Capture the cell that displays the provided text and extract its (x, y) central coordinate. 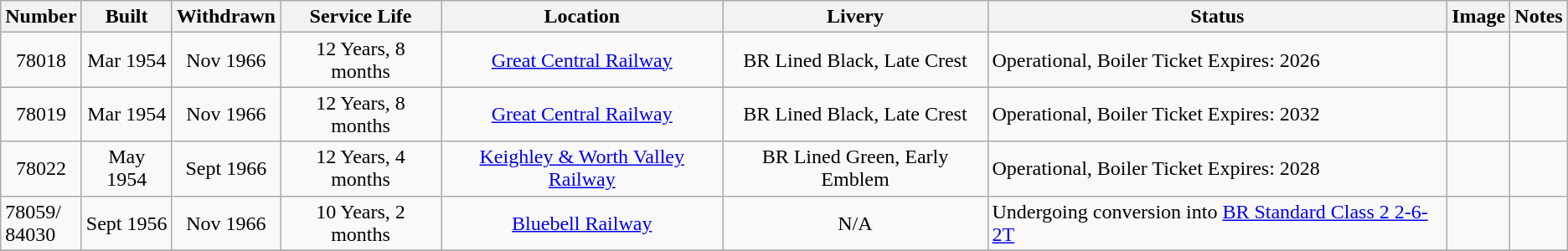
N/A (855, 223)
Number (41, 17)
BR Lined Green, Early Emblem (855, 169)
12 Years, 4 months (360, 169)
Location (582, 17)
Bluebell Railway (582, 223)
Operational, Boiler Ticket Expires: 2028 (1218, 169)
May 1954 (126, 169)
78059/84030 (41, 223)
Status (1218, 17)
Withdrawn (226, 17)
78022 (41, 169)
Service Life (360, 17)
Notes (1539, 17)
78018 (41, 60)
Undergoing conversion into BR Standard Class 2 2-6-2T (1218, 223)
Livery (855, 17)
Operational, Boiler Ticket Expires: 2032 (1218, 114)
Sept 1966 (226, 169)
Operational, Boiler Ticket Expires: 2026 (1218, 60)
Keighley & Worth Valley Railway (582, 169)
Sept 1956 (126, 223)
10 Years, 2 months (360, 223)
78019 (41, 114)
Built (126, 17)
Image (1479, 17)
